Detect which cell encompasses the target text, then output its (X, Y) center coordinate. 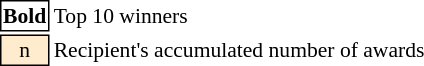
n (24, 50)
Bold (24, 16)
